Pinpoint the cell where the given text exists, returning its (x, y) midpoint coordinate. 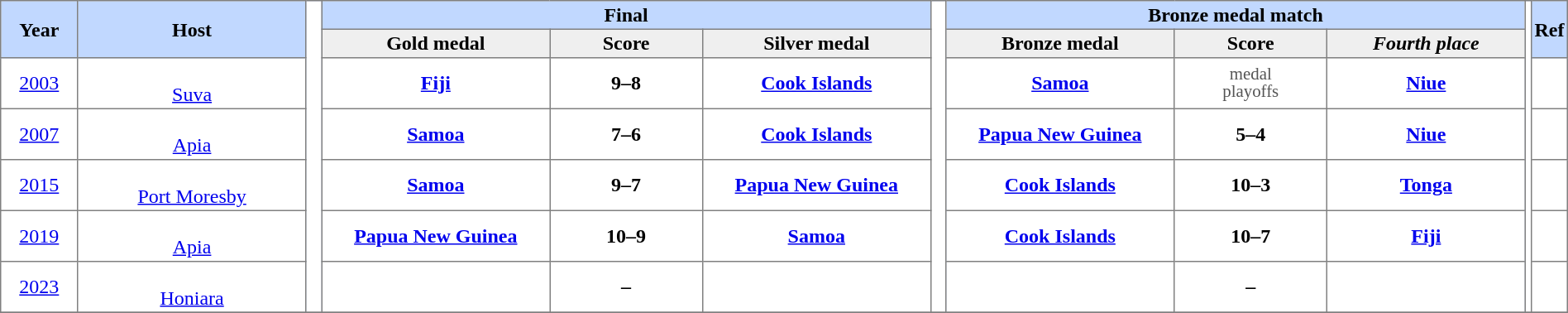
Year (40, 30)
medalplayoffs (1250, 84)
Suva (192, 84)
9–7 (626, 185)
10–3 (1250, 185)
10–9 (626, 236)
Bronze medal match (1236, 15)
9–8 (626, 84)
Final (627, 15)
Honiara (192, 287)
7–6 (626, 134)
Ref (1550, 30)
Tonga (1427, 185)
Port Moresby (192, 185)
2003 (40, 84)
10–7 (1250, 236)
2007 (40, 134)
2015 (40, 185)
2019 (40, 236)
Bronze medal (1060, 43)
Gold medal (436, 43)
2023 (40, 287)
Host (192, 30)
5–4 (1250, 134)
Silver medal (816, 43)
Fourth place (1427, 43)
